Extract the [x, y] coordinate from the center of the cell holding the provided text.  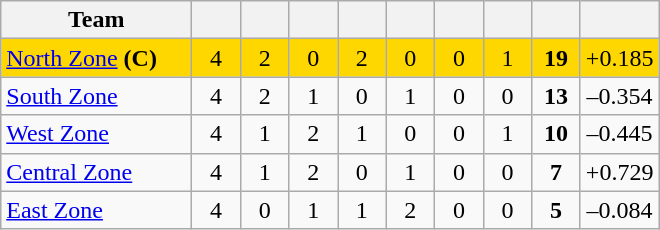
19 [556, 58]
South Zone [96, 96]
5 [556, 210]
+0.729 [620, 172]
–0.084 [620, 210]
East Zone [96, 210]
–0.354 [620, 96]
+0.185 [620, 58]
North Zone (C) [96, 58]
Team [96, 20]
13 [556, 96]
Central Zone [96, 172]
10 [556, 134]
West Zone [96, 134]
–0.445 [620, 134]
7 [556, 172]
